Pinpoint the cell where the given text exists, returning its [X, Y] midpoint coordinate. 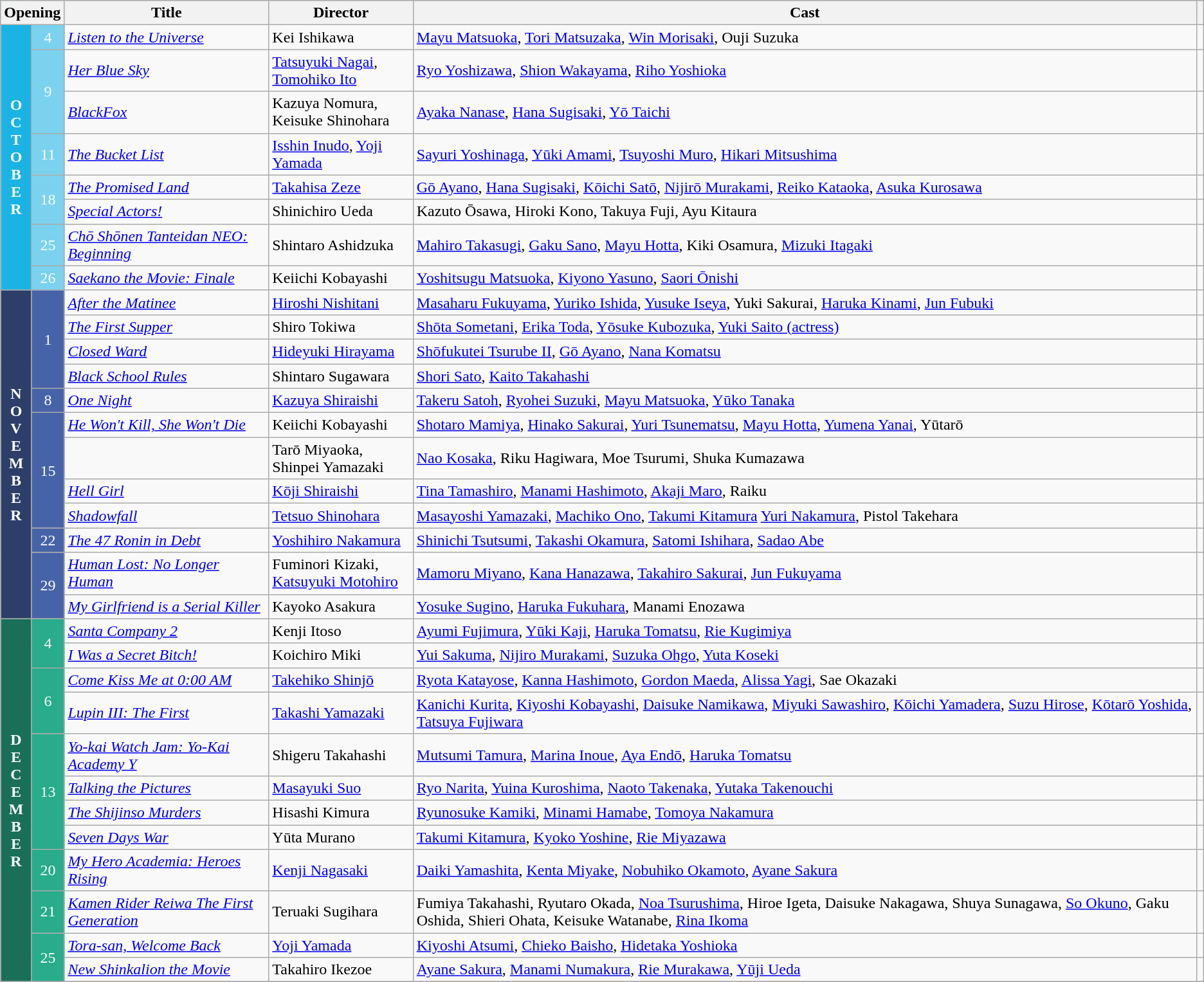
Opening [32, 13]
DECEMBER [17, 800]
Masayuki Suo [341, 788]
Kei Ishikawa [341, 37]
26 [48, 278]
13 [48, 791]
Tarō Miyaoka, Shinpei Yamazaki [341, 458]
Title [167, 13]
Ryunosuke Kamiki, Minami Hamabe, Tomoya Nakamura [805, 812]
Tatsuyuki Nagai, Tomohiko Ito [341, 71]
Tora-san, Welcome Back [167, 945]
Takehiko Shinjō [341, 680]
Teruaki Sugihara [341, 912]
15 [48, 471]
Masayoshi Yamazaki, Machiko Ono, Takumi Kitamura Yuri Nakamura, Pistol Takehara [805, 516]
Daiki Yamashita, Kenta Miyake, Nobuhiko Okamoto, Ayane Sakura [805, 871]
Mamoru Miyano, Kana Hanazawa, Takahiro Sakurai, Jun Fukuyama [805, 574]
Yo-kai Watch Jam: Yo-Kai Academy Y [167, 755]
Black School Rules [167, 376]
Shori Sato, Kaito Takahashi [805, 376]
Koichiro Miki [341, 655]
Kayoko Asakura [341, 606]
I Was a Secret Bitch! [167, 655]
29 [48, 585]
Shiro Tokiwa [341, 327]
6 [48, 701]
Shōta Sometani, Erika Toda, Yōsuke Kubozuka, Yuki Saito (actress) [805, 327]
Kenji Itoso [341, 631]
Yoshihiro Nakamura [341, 540]
My Girlfriend is a Serial Killer [167, 606]
BlackFox [167, 112]
Ryota Katayose, Kanna Hashimoto, Gordon Maeda, Alissa Yagi, Sae Okazaki [805, 680]
NOVEMBER [17, 454]
Isshin Inudo, Yoji Yamada [341, 154]
11 [48, 154]
Cast [805, 13]
Chō Shōnen Tanteidan NEO: Beginning [167, 244]
Mutsumi Tamura, Marina Inoue, Aya Endō, Haruka Tomatsu [805, 755]
Ayumi Fujimura, Yūki Kaji, Haruka Tomatsu, Rie Kugimiya [805, 631]
Shadowfall [167, 516]
Santa Company 2 [167, 631]
Kazuya Nomura, Keisuke Shinohara [341, 112]
Yui Sakuma, Nijiro Murakami, Suzuka Ohgo, Yuta Koseki [805, 655]
Shinichi Tsutsumi, Takashi Okamura, Satomi Ishihara, Sadao Abe [805, 540]
Shinichiro Ueda [341, 212]
Shintaro Ashidzuka [341, 244]
Saekano the Movie: Finale [167, 278]
Hideyuki Hirayama [341, 351]
My Hero Academia: Heroes Rising [167, 871]
Yoshitsugu Matsuoka, Kiyono Yasuno, Saori Ōnishi [805, 278]
Kazuto Ōsawa, Hiroki Kono, Takuya Fuji, Ayu Kitaura [805, 212]
Director [341, 13]
Ayaka Nanase, Hana Sugisaki, Yō Taichi [805, 112]
Kōji Shiraishi [341, 491]
Kazuya Shiraishi [341, 401]
Yūta Murano [341, 837]
Human Lost: No Longer Human [167, 574]
Shintaro Sugawara [341, 376]
The First Supper [167, 327]
Shōfukutei Tsurube II, Gō Ayano, Nana Komatsu [805, 351]
Tina Tamashiro, Manami Hashimoto, Akaji Maro, Raiku [805, 491]
Lupin III: The First [167, 713]
One Night [167, 401]
Her Blue Sky [167, 71]
Mayu Matsuoka, Tori Matsuzaka, Win Morisaki, Ouji Suzuka [805, 37]
1 [48, 339]
Seven Days War [167, 837]
22 [48, 540]
OCTOBER [17, 158]
18 [48, 199]
After the Matinee [167, 302]
Kanichi Kurita, Kiyoshi Kobayashi, Daisuke Namikawa, Miyuki Sawashiro, Kōichi Yamadera, Suzu Hirose, Kōtarō Yoshida, Tatsuya Fujiwara [805, 713]
20 [48, 871]
He Won't Kill, She Won't Die [167, 425]
New Shinkalion the Movie [167, 970]
Takumi Kitamura, Kyoko Yoshine, Rie Miyazawa [805, 837]
Takashi Yamazaki [341, 713]
Hell Girl [167, 491]
Takahiro Ikezoe [341, 970]
Yosuke Sugino, Haruka Fukuhara, Manami Enozawa [805, 606]
Come Kiss Me at 0:00 AM [167, 680]
Mahiro Takasugi, Gaku Sano, Mayu Hotta, Kiki Osamura, Mizuki Itagaki [805, 244]
Closed Ward [167, 351]
Fuminori Kizaki, Katsuyuki Motohiro [341, 574]
Listen to the Universe [167, 37]
Ayane Sakura, Manami Numakura, Rie Murakawa, Yūji Ueda [805, 970]
Nao Kosaka, Riku Hagiwara, Moe Tsurumi, Shuka Kumazawa [805, 458]
Kenji Nagasaki [341, 871]
Hisashi Kimura [341, 812]
Tetsuo Shinohara [341, 516]
Shotaro Mamiya, Hinako Sakurai, Yuri Tsunematsu, Mayu Hotta, Yumena Yanai, Yūtarō [805, 425]
Kiyoshi Atsumi, Chieko Baisho, Hidetaka Yoshioka [805, 945]
Talking the Pictures [167, 788]
The Bucket List [167, 154]
Masaharu Fukuyama, Yuriko Ishida, Yusuke Iseya, Yuki Sakurai, Haruka Kinami, Jun Fubuki [805, 302]
Special Actors! [167, 212]
Takeru Satoh, Ryohei Suzuki, Mayu Matsuoka, Yūko Tanaka [805, 401]
The 47 Ronin in Debt [167, 540]
Takahisa Zeze [341, 187]
The Shijinso Murders [167, 812]
Shigeru Takahashi [341, 755]
Kamen Rider Reiwa The First Generation [167, 912]
Ryo Narita, Yuina Kuroshima, Naoto Takenaka, Yutaka Takenouchi [805, 788]
8 [48, 401]
Gō Ayano, Hana Sugisaki, Kōichi Satō, Nijirō Murakami, Reiko Kataoka, Asuka Kurosawa [805, 187]
Hiroshi Nishitani [341, 302]
Yoji Yamada [341, 945]
Sayuri Yoshinaga, Yūki Amami, Tsuyoshi Muro, Hikari Mitsushima [805, 154]
9 [48, 91]
Ryo Yoshizawa, Shion Wakayama, Riho Yoshioka [805, 71]
21 [48, 912]
The Promised Land [167, 187]
